Pinpoint the cell where the given text exists, returning its [x, y] midpoint coordinate. 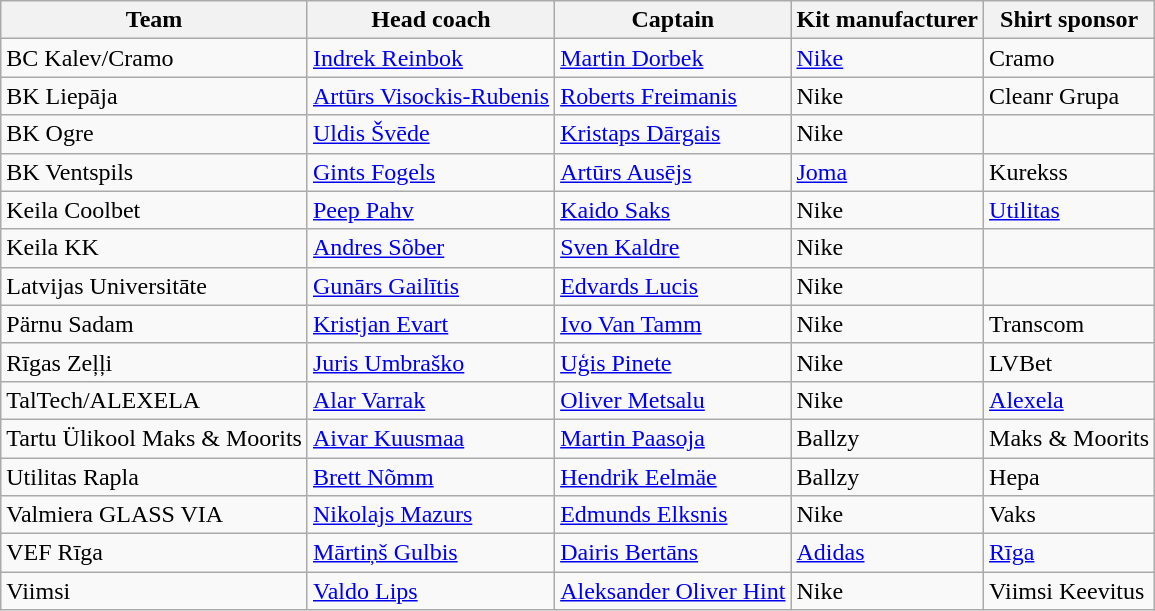
Uģis Pinete [673, 362]
Roberts Freimanis [673, 96]
Valmiera GLASS VIA [154, 515]
Peep Pahv [430, 210]
Pärnu Sadam [154, 324]
LVBet [1070, 362]
Valdo Lips [430, 591]
Latvijas Universitāte [154, 286]
Kristaps Dārgais [673, 134]
Aleksander Oliver Hint [673, 591]
Adidas [888, 553]
Utilitas Rapla [154, 477]
Oliver Metsalu [673, 400]
Transcom [1070, 324]
Shirt sponsor [1070, 20]
Martin Paasoja [673, 438]
Sven Kaldre [673, 248]
Keila KK [154, 248]
Kit manufacturer [888, 20]
Hendrik Eelmäe [673, 477]
Viimsi Keevitus [1070, 591]
Ivo Van Tamm [673, 324]
Viimsi [154, 591]
Martin Dorbek [673, 58]
Gints Fogels [430, 172]
Alar Varrak [430, 400]
Kurekss [1070, 172]
VEF Rīga [154, 553]
Kristjan Evart [430, 324]
Brett Nõmm [430, 477]
Rīgas Zeļļi [154, 362]
BK Liepāja [154, 96]
BK Ogre [154, 134]
Indrek Reinbok [430, 58]
Dairis Bertāns [673, 553]
Alexela [1070, 400]
Andres Sõber [430, 248]
Captain [673, 20]
Uldis Švēde [430, 134]
Utilitas [1070, 210]
Cramo [1070, 58]
BC Kalev/Cramo [154, 58]
Hepa [1070, 477]
Joma [888, 172]
TalTech/ALEXELA [154, 400]
Artūrs Ausējs [673, 172]
Edmunds Elksnis [673, 515]
Artūrs Visockis-Rubenis [430, 96]
BK Ventspils [154, 172]
Rīga [1070, 553]
Vaks [1070, 515]
Nikolajs Mazurs [430, 515]
Team [154, 20]
Mārtiņš Gulbis [430, 553]
Head coach [430, 20]
Keila Coolbet [154, 210]
Juris Umbraško [430, 362]
Edvards Lucis [673, 286]
Aivar Kuusmaa [430, 438]
Tartu Ülikool Maks & Moorits [154, 438]
Maks & Moorits [1070, 438]
Gunārs Gailītis [430, 286]
Cleanr Grupa [1070, 96]
Kaido Saks [673, 210]
